Provide the [x, y] coordinate of the cell's center where the given text is located.  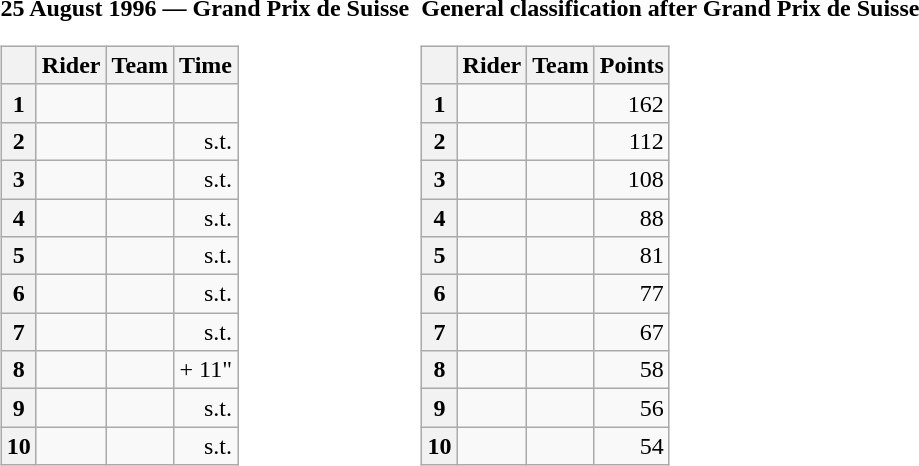
56 [632, 408]
81 [632, 256]
108 [632, 179]
Points [632, 65]
162 [632, 103]
+ 11" [206, 370]
58 [632, 370]
77 [632, 294]
112 [632, 141]
88 [632, 217]
Time [206, 65]
67 [632, 332]
54 [632, 446]
